Return [x, y] of the center of cell containing provided text 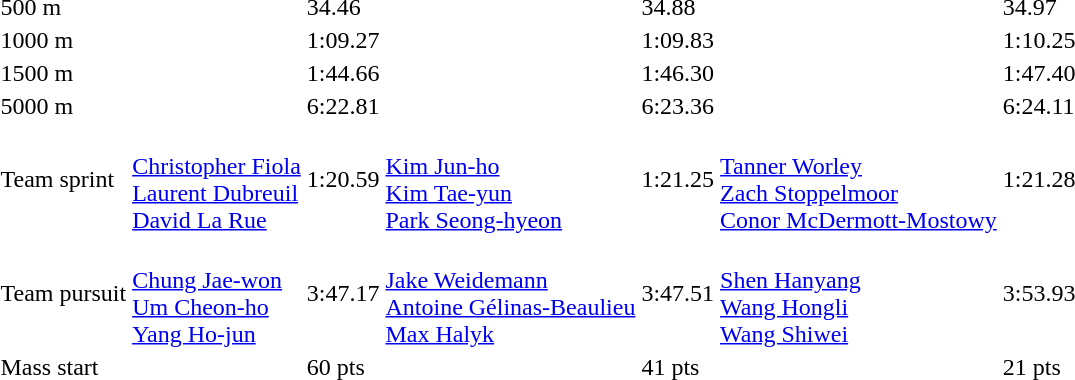
3:47.51 [678, 294]
Tanner WorleyZach StoppelmoorConor McDermott-Mostowy [859, 180]
1:44.66 [343, 73]
1:09.27 [343, 40]
Jake WeidemannAntoine Gélinas-BeaulieuMax Halyk [510, 294]
6:23.36 [678, 106]
1:21.25 [678, 180]
1:20.59 [343, 180]
1:09.83 [678, 40]
Shen HanyangWang HongliWang Shiwei [859, 294]
3:47.17 [343, 294]
6:22.81 [343, 106]
Kim Jun-hoKim Tae-yunPark Seong-hyeon [510, 180]
1:46.30 [678, 73]
Chung Jae-wonUm Cheon-hoYang Ho-jun [217, 294]
Christopher FiolaLaurent DubreuilDavid La Rue [217, 180]
